Search for the cell housing the specified text and yield its [x, y] center coordinate. 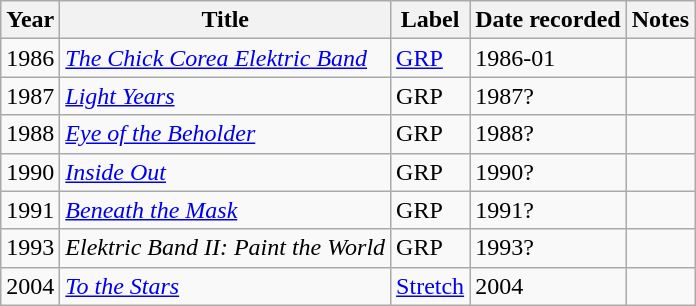
1991 [30, 210]
Elektric Band II: Paint the World [226, 248]
Notes [660, 20]
The Chick Corea Elektric Band [226, 58]
1986 [30, 58]
1987 [30, 96]
Stretch [430, 286]
1993? [548, 248]
Eye of the Beholder [226, 134]
Light Years [226, 96]
1990? [548, 172]
1990 [30, 172]
Date recorded [548, 20]
Label [430, 20]
Year [30, 20]
Beneath the Mask [226, 210]
1988 [30, 134]
Title [226, 20]
1986-01 [548, 58]
1991? [548, 210]
1987? [548, 96]
1993 [30, 248]
Inside Out [226, 172]
To the Stars [226, 286]
1988? [548, 134]
